Search for the cell housing the specified text and yield its [x, y] center coordinate. 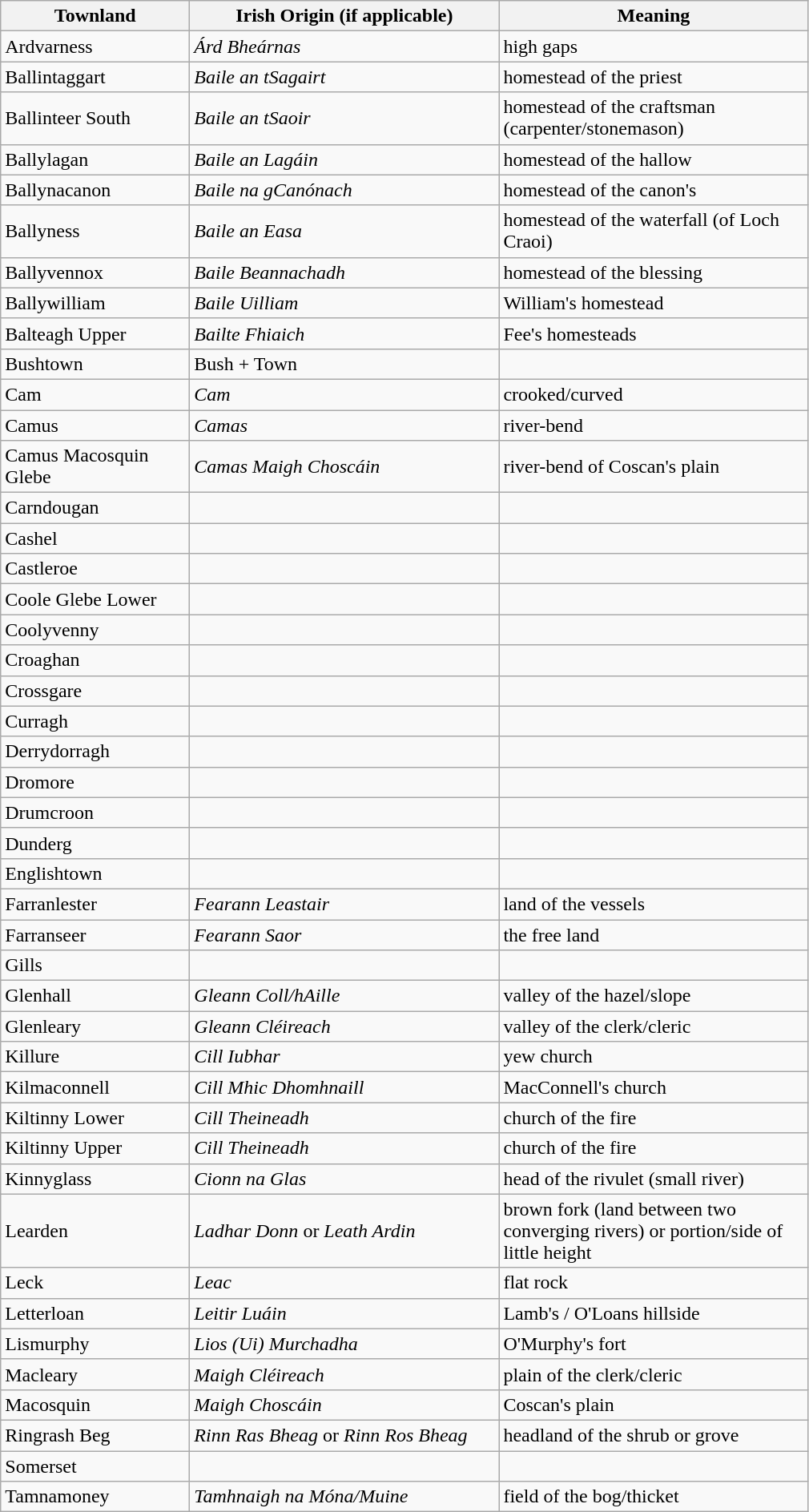
Maigh Cléireach [344, 1374]
field of the bog/thicket [654, 1497]
Baile an Lagáin [344, 159]
Baile an Easa [344, 231]
Somerset [95, 1466]
Drumcroon [95, 812]
Baile Beannachadh [344, 272]
Rinn Ras Bheag or Rinn Ros Bheag [344, 1435]
Macosquin [95, 1405]
Townland [95, 16]
Baile na gCanónach [344, 190]
Ballyvennox [95, 272]
Fearann Saor [344, 935]
the free land [654, 935]
Lamb's / O'Loans hillside [654, 1313]
river-bend [654, 425]
Macleary [95, 1374]
Learden [95, 1231]
river-bend of Coscan's plain [654, 466]
Lismurphy [95, 1344]
O'Murphy's fort [654, 1344]
Camas [344, 425]
Gleann Coll/hAille [344, 996]
Meaning [654, 16]
Camas Maigh Choscáin [344, 466]
Leac [344, 1283]
homestead of the craftsman (carpenter/stonemason) [654, 119]
Coole Glebe Lower [95, 599]
Baile an tSaoir [344, 119]
high gaps [654, 46]
MacConnell's church [654, 1087]
Baile Uilliam [344, 303]
Kilmaconnell [95, 1087]
Gills [95, 966]
Derrydorragh [95, 752]
homestead of the waterfall (of Loch Craoi) [654, 231]
Carndougan [95, 508]
Balteagh Upper [95, 333]
Letterloan [95, 1313]
Tamnamoney [95, 1497]
Árd Bheárnas [344, 46]
Cashel [95, 538]
Camus Macosquin Glebe [95, 466]
Irish Origin (if applicable) [344, 16]
Fee's homesteads [654, 333]
Lios (Ui) Murchadha [344, 1344]
valley of the hazel/slope [654, 996]
Farranseer [95, 935]
Ballynacanon [95, 190]
Glenhall [95, 996]
homestead of the hallow [654, 159]
homestead of the priest [654, 77]
William's homestead [654, 303]
land of the vessels [654, 904]
plain of the clerk/cleric [654, 1374]
homestead of the canon's [654, 190]
yew church [654, 1057]
head of the rivulet (small river) [654, 1179]
crooked/curved [654, 394]
Kiltinny Lower [95, 1118]
Kiltinny Upper [95, 1148]
Bailte Fhiaich [344, 333]
Baile an tSagairt [344, 77]
Glenleary [95, 1026]
Croaghan [95, 660]
Ringrash Beg [95, 1435]
Ladhar Donn or Leath Ardin [344, 1231]
Farranlester [95, 904]
valley of the clerk/cleric [654, 1026]
Leitir Luáin [344, 1313]
Castleroe [95, 569]
homestead of the blessing [654, 272]
flat rock [654, 1283]
Camus [95, 425]
Killure [95, 1057]
Ballyness [95, 231]
Cill Iubhar [344, 1057]
Dromore [95, 782]
Bushtown [95, 364]
Crossgare [95, 691]
Ballintaggart [95, 77]
Cill Mhic Dhomhnaill [344, 1087]
Kinnyglass [95, 1179]
Coscan's plain [654, 1405]
Bush + Town [344, 364]
Cionn na Glas [344, 1179]
Coolyvenny [95, 630]
Curragh [95, 721]
brown fork (land between two converging rivers) or portion/side of little height [654, 1231]
Leck [95, 1283]
Dunderg [95, 843]
Ardvarness [95, 46]
Tamhnaigh na Móna/Muine [344, 1497]
Fearann Leastair [344, 904]
Ballylagan [95, 159]
Maigh Choscáin [344, 1405]
Ballinteer South [95, 119]
Gleann Cléireach [344, 1026]
Ballywilliam [95, 303]
Englishtown [95, 873]
headland of the shrub or grove [654, 1435]
